For the text-containing cell, return its midpoint in (x, y) coordinate format. 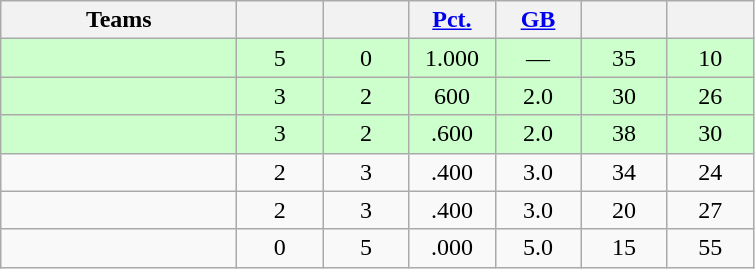
600 (452, 96)
1.000 (452, 58)
GB (538, 20)
26 (710, 96)
Pct. (452, 20)
5.0 (538, 248)
27 (710, 210)
10 (710, 58)
24 (710, 172)
55 (710, 248)
20 (624, 210)
35 (624, 58)
Teams (119, 20)
.600 (452, 134)
34 (624, 172)
— (538, 58)
.000 (452, 248)
38 (624, 134)
15 (624, 248)
